Return the (x, y) coordinate for the center point of the cell that contains the specified text.  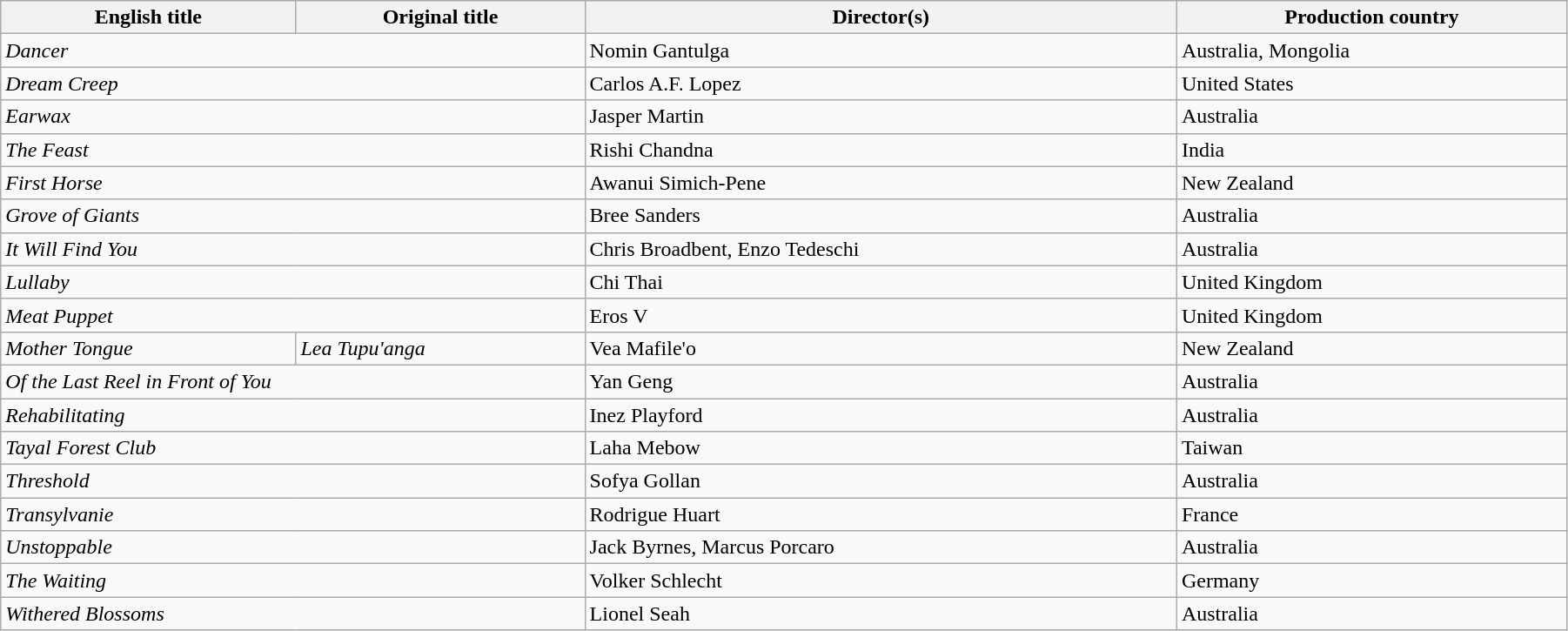
Jack Byrnes, Marcus Porcaro (881, 547)
Director(s) (881, 17)
Dream Creep (292, 84)
First Horse (292, 183)
Inez Playford (881, 415)
It Will Find You (292, 249)
Tayal Forest Club (292, 448)
United States (1371, 84)
English title (148, 17)
Volker Schlecht (881, 581)
Chris Broadbent, Enzo Tedeschi (881, 249)
Transylvanie (292, 514)
Germany (1371, 581)
Meat Puppet (292, 315)
Laha Mebow (881, 448)
Bree Sanders (881, 216)
The Waiting (292, 581)
Of the Last Reel in Front of You (292, 381)
Sofya Gollan (881, 481)
Australia, Mongolia (1371, 50)
India (1371, 150)
Withered Blossoms (292, 614)
Mother Tongue (148, 348)
Production country (1371, 17)
Nomin Gantulga (881, 50)
Jasper Martin (881, 117)
Taiwan (1371, 448)
Awanui Simich-Pene (881, 183)
Vea Mafile'o (881, 348)
Grove of Giants (292, 216)
Dancer (292, 50)
France (1371, 514)
Original title (440, 17)
Carlos A.F. Lopez (881, 84)
Rishi Chandna (881, 150)
Lullaby (292, 282)
The Feast (292, 150)
Yan Geng (881, 381)
Earwax (292, 117)
Rehabilitating (292, 415)
Rodrigue Huart (881, 514)
Lionel Seah (881, 614)
Chi Thai (881, 282)
Threshold (292, 481)
Lea Tupu'anga (440, 348)
Eros V (881, 315)
Unstoppable (292, 547)
